Extract the (x, y) coordinate from the center of the cell holding the provided text.  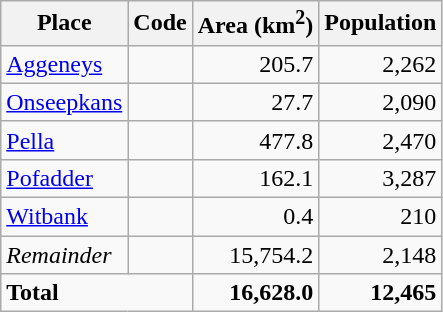
27.7 (256, 102)
16,628.0 (256, 293)
Onseepkans (64, 102)
2,470 (380, 140)
Code (160, 24)
12,465 (380, 293)
3,287 (380, 178)
2,090 (380, 102)
2,148 (380, 255)
Pofadder (64, 178)
477.8 (256, 140)
2,262 (380, 64)
Place (64, 24)
15,754.2 (256, 255)
Population (380, 24)
Remainder (64, 255)
210 (380, 217)
Pella (64, 140)
162.1 (256, 178)
Witbank (64, 217)
Total (96, 293)
0.4 (256, 217)
205.7 (256, 64)
Aggeneys (64, 64)
Area (km2) (256, 24)
